Return (X, Y) of the center of cell containing provided text 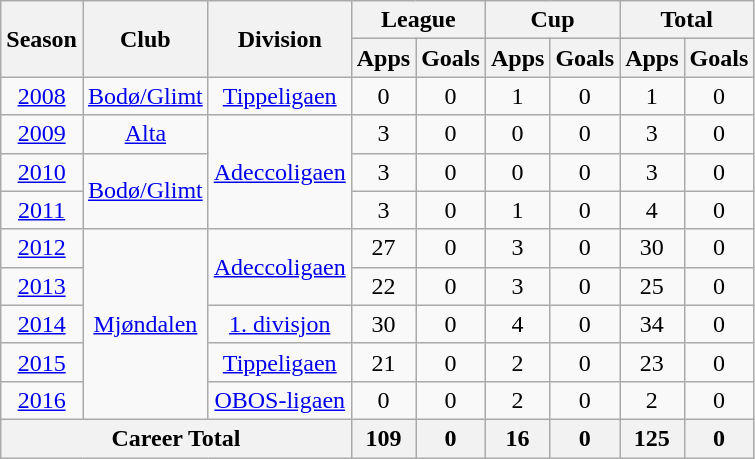
2010 (42, 172)
125 (652, 438)
21 (383, 362)
2009 (42, 134)
22 (383, 286)
2015 (42, 362)
23 (652, 362)
25 (652, 286)
OBOS-ligaen (280, 400)
1. divisjon (280, 324)
27 (383, 248)
2012 (42, 248)
2014 (42, 324)
Division (280, 39)
Total (687, 20)
2013 (42, 286)
34 (652, 324)
2016 (42, 400)
109 (383, 438)
16 (517, 438)
Cup (552, 20)
Season (42, 39)
2008 (42, 96)
Mjøndalen (145, 324)
Career Total (176, 438)
League (418, 20)
Alta (145, 134)
Club (145, 39)
2011 (42, 210)
